Return [x, y] of the center of cell containing provided text 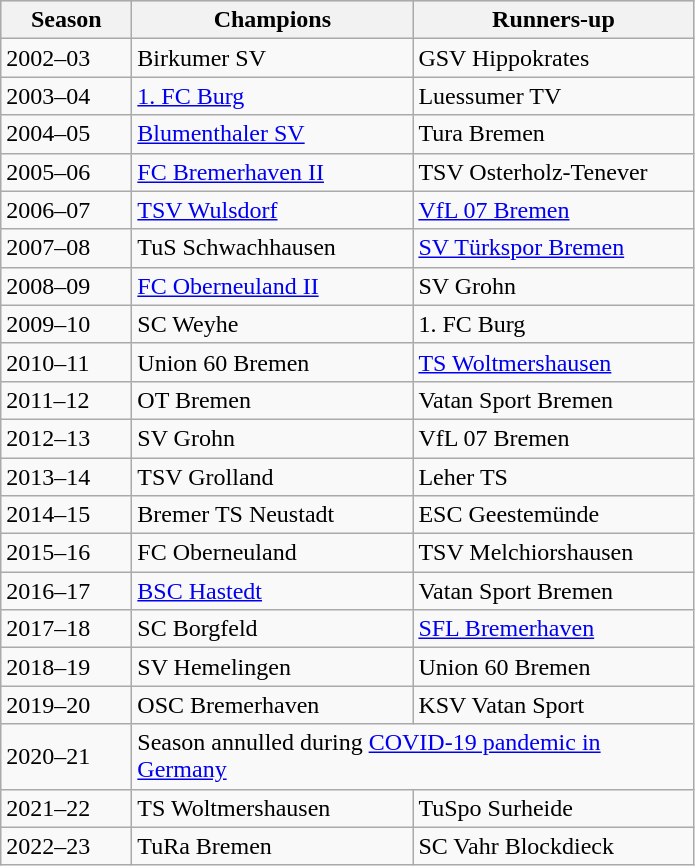
FC Bremerhaven II [272, 172]
2018–19 [66, 667]
TSV Osterholz-Tenever [554, 172]
2012–13 [66, 438]
Season annulled during COVID-19 pandemic in Germany [413, 756]
2014–15 [66, 515]
2016–17 [66, 591]
2008–09 [66, 286]
SC Weyhe [272, 324]
Champions [272, 20]
2015–16 [66, 553]
2003–04 [66, 96]
2017–18 [66, 629]
SC Vahr Blockdieck [554, 846]
TSV Wulsdorf [272, 210]
2022–23 [66, 846]
KSV Vatan Sport [554, 705]
TuS Schwachhausen [272, 248]
2005–06 [66, 172]
ESC Geestemünde [554, 515]
SFL Bremerhaven [554, 629]
2013–14 [66, 477]
2020–21 [66, 756]
SV Hemelingen [272, 667]
2007–08 [66, 248]
2011–12 [66, 400]
FC Oberneuland II [272, 286]
Season [66, 20]
FC Oberneuland [272, 553]
OSC Bremerhaven [272, 705]
Bremer TS Neustadt [272, 515]
Runners-up [554, 20]
TuSpo Surheide [554, 808]
2010–11 [66, 362]
TSV Grolland [272, 477]
TSV Melchiorshausen [554, 553]
2009–10 [66, 324]
TuRa Bremen [272, 846]
OT Bremen [272, 400]
BSC Hastedt [272, 591]
Tura Bremen [554, 134]
2004–05 [66, 134]
Blumenthaler SV [272, 134]
2002–03 [66, 58]
Leher TS [554, 477]
SC Borgfeld [272, 629]
Birkumer SV [272, 58]
GSV Hippokrates [554, 58]
Luessumer TV [554, 96]
2006–07 [66, 210]
2021–22 [66, 808]
2019–20 [66, 705]
SV Türkspor Bremen [554, 248]
